Search for the cell housing the specified text and yield its [X, Y] center coordinate. 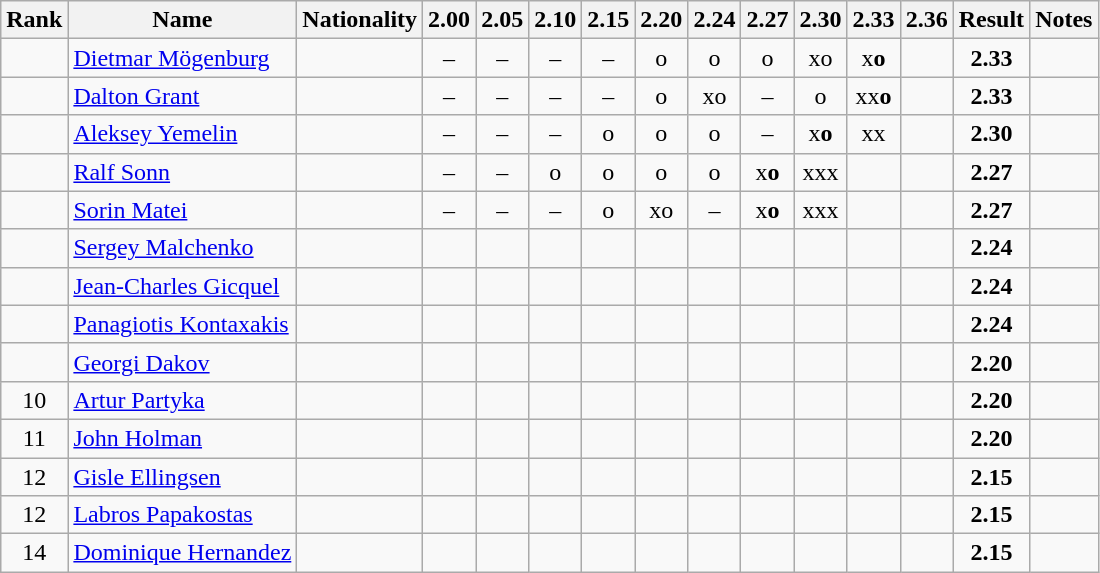
11 [34, 438]
xx [874, 134]
10 [34, 400]
Sorin Matei [182, 210]
Dietmar Mögenburg [182, 58]
Nationality [360, 20]
Dominique Hernandez [182, 553]
Gisle Ellingsen [182, 477]
Ralf Sonn [182, 172]
Panagiotis Kontaxakis [182, 324]
Aleksey Yemelin [182, 134]
Dalton Grant [182, 96]
Notes [1064, 20]
Artur Partyka [182, 400]
Rank [34, 20]
Result [991, 20]
2.10 [556, 20]
2.05 [502, 20]
Jean-Charles Gicquel [182, 286]
Name [182, 20]
2.36 [926, 20]
14 [34, 553]
Labros Papakostas [182, 515]
2.00 [450, 20]
John Holman [182, 438]
Georgi Dakov [182, 362]
xxo [874, 96]
Sergey Malchenko [182, 248]
